Locate the cell with the specified text and output its (X, Y) center coordinate. 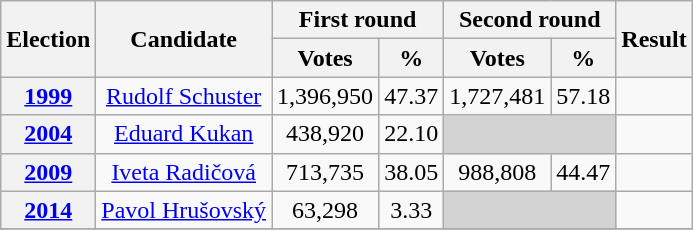
2004 (48, 134)
Pavol Hrušovský (184, 210)
Result (654, 39)
First round (358, 20)
Election (48, 39)
38.05 (412, 172)
1,727,481 (498, 96)
Iveta Radičová (184, 172)
63,298 (326, 210)
1,396,950 (326, 96)
44.47 (584, 172)
438,920 (326, 134)
47.37 (412, 96)
Candidate (184, 39)
713,735 (326, 172)
3.33 (412, 210)
2009 (48, 172)
Eduard Kukan (184, 134)
57.18 (584, 96)
Rudolf Schuster (184, 96)
988,808 (498, 172)
22.10 (412, 134)
1999 (48, 96)
2014 (48, 210)
Second round (530, 20)
